Identify which cell holds the provided text, then report its (x, y) central coordinate. 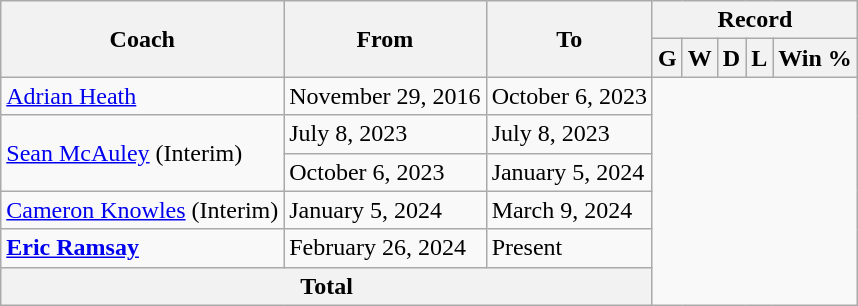
Sean McAuley (Interim) (142, 153)
March 9, 2024 (569, 210)
From (385, 39)
L (760, 58)
Coach (142, 39)
G (667, 58)
To (569, 39)
Win % (816, 58)
W (700, 58)
D (731, 58)
Record (754, 20)
Cameron Knowles (Interim) (142, 210)
Eric Ramsay (142, 248)
Adrian Heath (142, 96)
November 29, 2016 (385, 96)
Present (569, 248)
Total (327, 286)
February 26, 2024 (385, 248)
